Detect which cell encompasses the target text, then output its [X, Y] center coordinate. 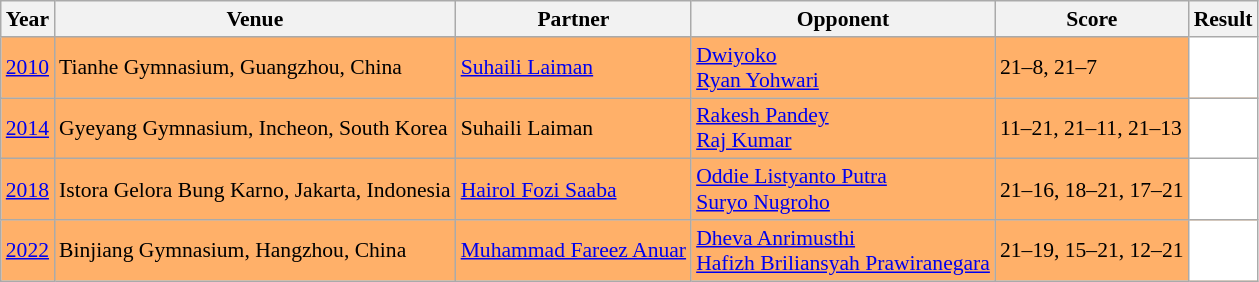
Binjiang Gymnasium, Hangzhou, China [255, 250]
Score [1092, 19]
2010 [28, 68]
Hairol Fozi Saaba [574, 190]
Oddie Listyanto Putra Suryo Nugroho [843, 190]
Result [1224, 19]
2014 [28, 128]
Opponent [843, 19]
Rakesh Pandey Raj Kumar [843, 128]
Tianhe Gymnasium, Guangzhou, China [255, 68]
21–19, 15–21, 12–21 [1092, 250]
21–8, 21–7 [1092, 68]
Muhammad Fareez Anuar [574, 250]
Dheva Anrimusthi Hafizh Briliansyah Prawiranegara [843, 250]
Partner [574, 19]
Dwiyoko Ryan Yohwari [843, 68]
2022 [28, 250]
Year [28, 19]
11–21, 21–11, 21–13 [1092, 128]
Istora Gelora Bung Karno, Jakarta, Indonesia [255, 190]
Venue [255, 19]
21–16, 18–21, 17–21 [1092, 190]
Gyeyang Gymnasium, Incheon, South Korea [255, 128]
2018 [28, 190]
